Find where the given text appears and provide that cell's center as (X, Y) coordinate. 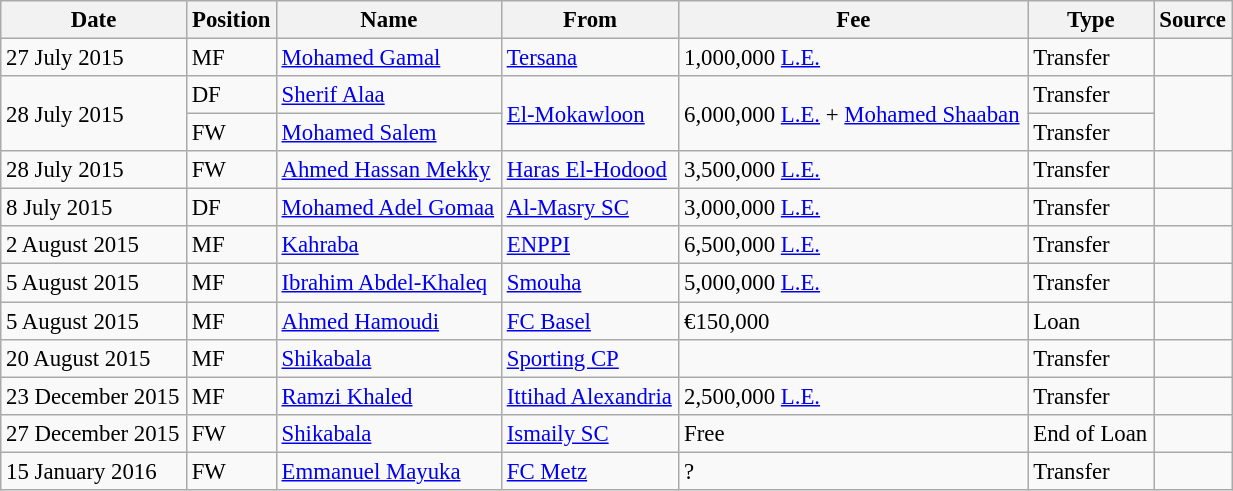
ENPPI (590, 245)
3,000,000 L.E. (854, 208)
2 August 2015 (94, 245)
6,500,000 L.E. (854, 245)
Smouha (590, 283)
? (854, 471)
Al-Masry SC (590, 208)
5,000,000 L.E. (854, 283)
From (590, 20)
Ittihad Alexandria (590, 396)
27 July 2015 (94, 58)
Ibrahim Abdel-Khaleq (388, 283)
FC Basel (590, 321)
Name (388, 20)
Haras El-Hodood (590, 170)
Ramzi Khaled (388, 396)
27 December 2015 (94, 433)
Fee (854, 20)
3,500,000 L.E. (854, 170)
Tersana (590, 58)
Ismaily SC (590, 433)
Loan (1091, 321)
Source (1193, 20)
20 August 2015 (94, 358)
Position (231, 20)
Sherif Alaa (388, 95)
Mohamed Salem (388, 133)
Free (854, 433)
23 December 2015 (94, 396)
6,000,000 L.E. + Mohamed Shaaban (854, 114)
Sporting CP (590, 358)
Type (1091, 20)
15 January 2016 (94, 471)
€150,000 (854, 321)
1,000,000 L.E. (854, 58)
Date (94, 20)
Emmanuel Mayuka (388, 471)
Mohamed Gamal (388, 58)
Kahraba (388, 245)
FC Metz (590, 471)
2,500,000 L.E. (854, 396)
Mohamed Adel Gomaa (388, 208)
End of Loan (1091, 433)
Ahmed Hassan Mekky (388, 170)
8 July 2015 (94, 208)
El-Mokawloon (590, 114)
Ahmed Hamoudi (388, 321)
